Return (X, Y) of the center of cell containing provided text 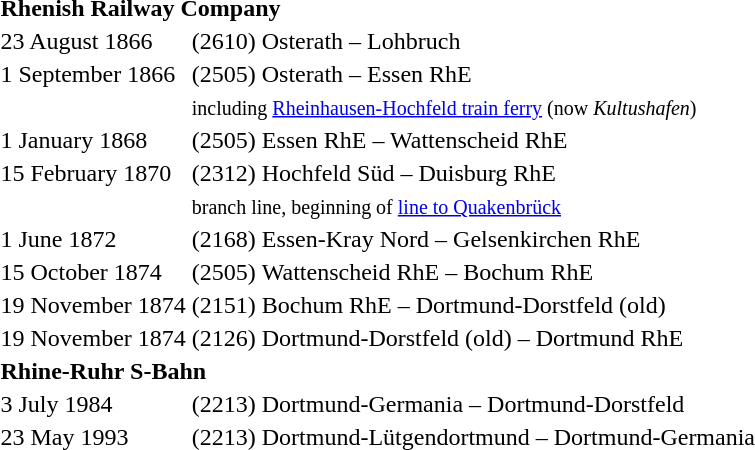
(2312) (224, 173)
(2610) (224, 41)
(2168) (224, 239)
(2126) (224, 338)
(2151) (224, 305)
(2213) (224, 404)
